Output the [X, Y] coordinate of the center of the cell containing the given text.  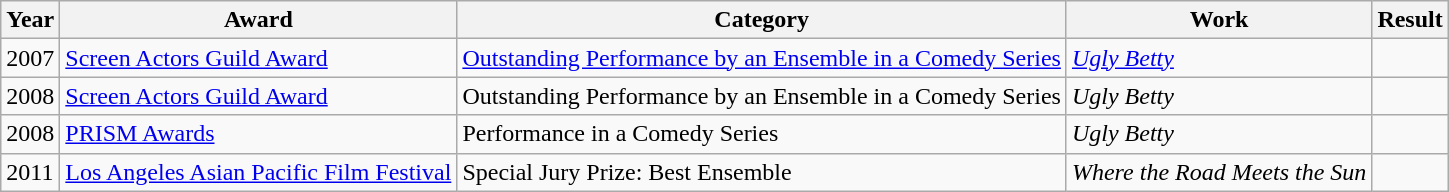
Year [30, 20]
Performance in a Comedy Series [762, 134]
Result [1410, 20]
Work [1218, 20]
Where the Road Meets the Sun [1218, 172]
2007 [30, 58]
Category [762, 20]
Los Angeles Asian Pacific Film Festival [258, 172]
Special Jury Prize: Best Ensemble [762, 172]
2011 [30, 172]
Award [258, 20]
PRISM Awards [258, 134]
